For the text-containing cell, return its midpoint in [x, y] coordinate format. 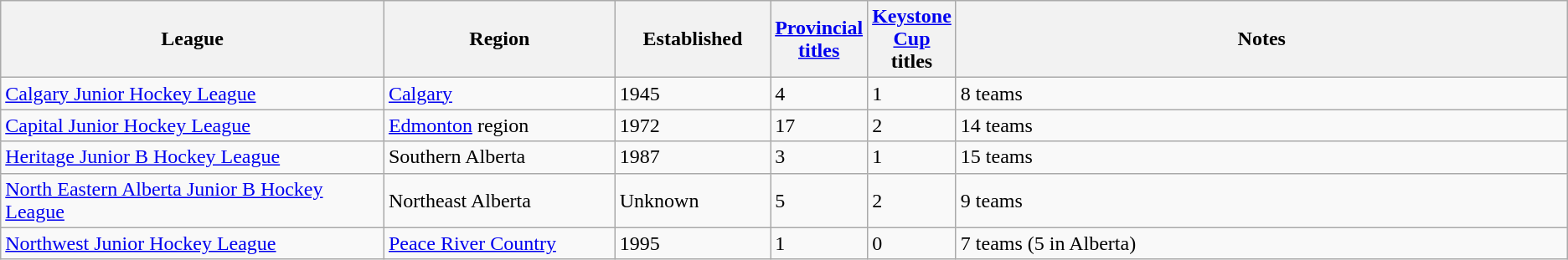
Heritage Junior B Hockey League [193, 157]
15 teams [1261, 157]
Southern Alberta [499, 157]
1945 [692, 94]
Capital Junior Hockey League [193, 125]
Region [499, 39]
1972 [692, 125]
17 [819, 125]
Established [692, 39]
Unknown [692, 201]
5 [819, 201]
14 teams [1261, 125]
Calgary Junior Hockey League [193, 94]
North Eastern Alberta Junior B Hockey League [193, 201]
0 [912, 243]
Northeast Alberta [499, 201]
8 teams [1261, 94]
Notes [1261, 39]
Peace River Country [499, 243]
1987 [692, 157]
3 [819, 157]
Edmonton region [499, 125]
Calgary [499, 94]
7 teams (5 in Alberta) [1261, 243]
4 [819, 94]
Provincial titles [819, 39]
1995 [692, 243]
League [193, 39]
Northwest Junior Hockey League [193, 243]
9 teams [1261, 201]
Keystone Cup titles [912, 39]
